Provide the [X, Y] coordinate of the cell's center where the given text is located.  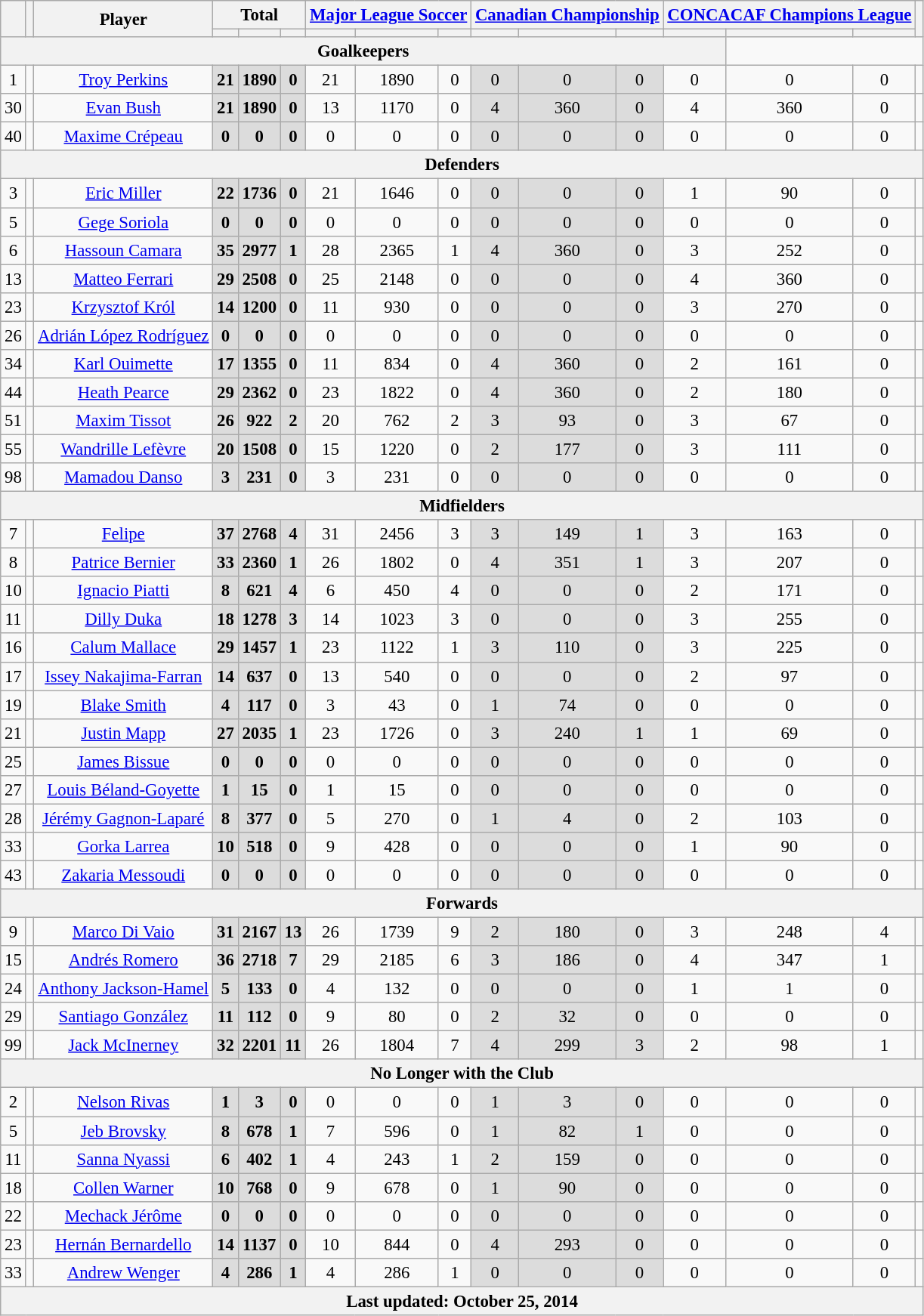
37 [225, 534]
40 [14, 137]
82 [567, 1131]
1822 [397, 392]
171 [790, 591]
Hassoun Camara [124, 250]
Dilly Duka [124, 619]
67 [790, 421]
1170 [397, 108]
Midfielders [462, 506]
1646 [397, 193]
69 [790, 733]
103 [790, 818]
255 [790, 619]
2167 [259, 932]
428 [397, 847]
248 [790, 932]
Jeb Brovsky [124, 1131]
1278 [259, 619]
768 [259, 1188]
Maxim Tissot [124, 421]
293 [567, 1244]
Jack McInerney [124, 1046]
1802 [397, 563]
1804 [397, 1046]
450 [397, 591]
Forwards [462, 904]
2360 [259, 563]
402 [259, 1159]
Gorka Larrea [124, 847]
97 [790, 676]
Wandrille Lefèvre [124, 449]
Collen Warner [124, 1188]
Major League Soccer [388, 15]
Jérémy Gagnon-Laparé [124, 818]
55 [14, 449]
377 [259, 818]
Santiago González [124, 1017]
2508 [259, 279]
1200 [259, 307]
596 [397, 1131]
2201 [259, 1046]
Maxime Crépeau [124, 137]
117 [259, 705]
Andrew Wenger [124, 1273]
1736 [259, 193]
Anthony Jackson-Hamel [124, 989]
1137 [259, 1244]
35 [225, 250]
Adrián López Rodríguez [124, 335]
51 [14, 421]
163 [790, 534]
44 [14, 392]
Krzysztof Król [124, 307]
Gege Soriola [124, 222]
Louis Béland-Goyette [124, 790]
110 [567, 648]
112 [259, 1017]
518 [259, 847]
243 [397, 1159]
24 [14, 989]
1457 [259, 648]
Heath Pearce [124, 392]
Evan Bush [124, 108]
2148 [397, 279]
30 [14, 108]
922 [259, 421]
Felipe [124, 534]
2768 [259, 534]
1355 [259, 364]
351 [567, 563]
Blake Smith [124, 705]
Eric Miller [124, 193]
540 [397, 676]
Defenders [462, 165]
Goalkeepers [363, 51]
207 [790, 563]
2718 [259, 960]
111 [790, 449]
16 [14, 648]
Zakaria Messoudi [124, 875]
149 [567, 534]
762 [397, 421]
CONCACAF Champions League [790, 15]
1508 [259, 449]
Sanna Nyassi [124, 1159]
225 [790, 648]
99 [14, 1046]
240 [567, 733]
637 [259, 676]
132 [397, 989]
36 [225, 960]
Karl Ouimette [124, 364]
Matteo Ferrari [124, 279]
299 [567, 1046]
186 [567, 960]
2456 [397, 534]
19 [14, 705]
James Bissue [124, 761]
Calum Mallace [124, 648]
Mechack Jérôme [124, 1216]
No Longer with the Club [462, 1073]
Hernán Bernardello [124, 1244]
Andrés Romero [124, 960]
1023 [397, 619]
74 [567, 705]
Last updated: October 25, 2014 [462, 1301]
1739 [397, 932]
93 [567, 421]
621 [259, 591]
2185 [397, 960]
Ignacio Piatti [124, 591]
133 [259, 989]
2365 [397, 250]
Issey Nakajima-Farran [124, 676]
Justin Mapp [124, 733]
Nelson Rivas [124, 1102]
34 [14, 364]
161 [790, 364]
177 [567, 449]
159 [567, 1159]
Total [260, 15]
1220 [397, 449]
347 [790, 960]
Patrice Bernier [124, 563]
252 [790, 250]
2035 [259, 733]
844 [397, 1244]
Marco Di Vaio [124, 932]
2977 [259, 250]
Mamadou Danso [124, 477]
Player [124, 19]
Canadian Championship [567, 15]
Troy Perkins [124, 80]
80 [397, 1017]
1726 [397, 733]
1122 [397, 648]
930 [397, 307]
834 [397, 364]
2362 [259, 392]
